From the cell containing the given text, extract its center point as (x, y) coordinate. 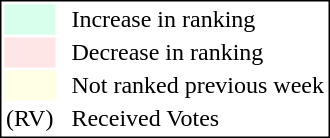
Received Votes (198, 119)
Not ranked previous week (198, 85)
Decrease in ranking (198, 53)
Increase in ranking (198, 19)
(RV) (29, 119)
